From the cell containing the given text, extract its center point as [X, Y] coordinate. 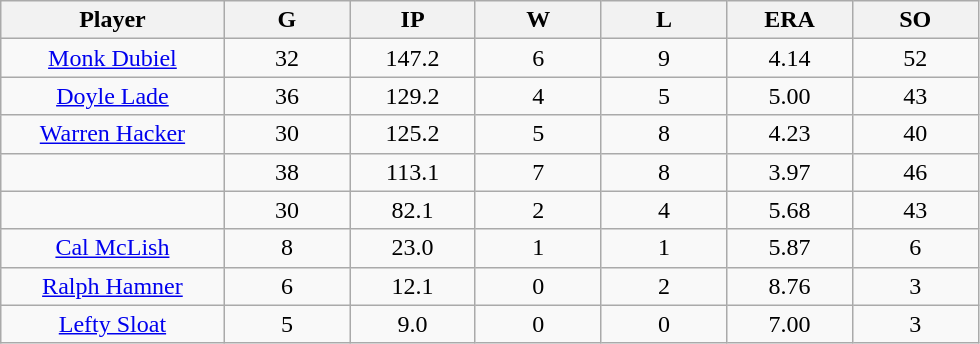
9.0 [413, 324]
7 [538, 172]
113.1 [413, 172]
Player [112, 20]
82.1 [413, 210]
129.2 [413, 96]
W [538, 20]
40 [915, 134]
8.76 [790, 286]
7.00 [790, 324]
Warren Hacker [112, 134]
3.97 [790, 172]
Cal McLish [112, 248]
52 [915, 58]
Lefty Sloat [112, 324]
Ralph Hamner [112, 286]
SO [915, 20]
125.2 [413, 134]
38 [287, 172]
23.0 [413, 248]
ERA [790, 20]
147.2 [413, 58]
Doyle Lade [112, 96]
5.68 [790, 210]
4.14 [790, 58]
5.87 [790, 248]
Monk Dubiel [112, 58]
L [664, 20]
12.1 [413, 286]
9 [664, 58]
46 [915, 172]
32 [287, 58]
5.00 [790, 96]
36 [287, 96]
4.23 [790, 134]
G [287, 20]
IP [413, 20]
